Find where the given text appears and provide that cell's center as (x, y) coordinate. 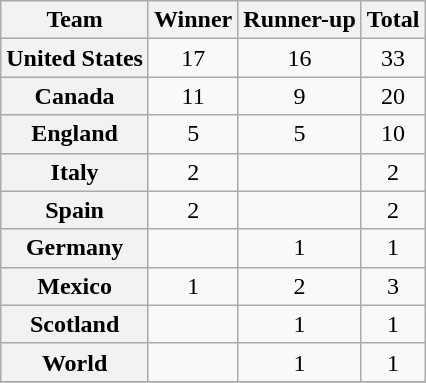
England (75, 134)
Total (393, 20)
World (75, 362)
Canada (75, 96)
Mexico (75, 286)
Italy (75, 172)
Scotland (75, 324)
9 (300, 96)
20 (393, 96)
Team (75, 20)
11 (192, 96)
10 (393, 134)
17 (192, 58)
United States (75, 58)
Winner (192, 20)
Spain (75, 210)
3 (393, 286)
33 (393, 58)
Runner-up (300, 20)
16 (300, 58)
Germany (75, 248)
